Output the [X, Y] coordinate of the center of the cell containing the given text.  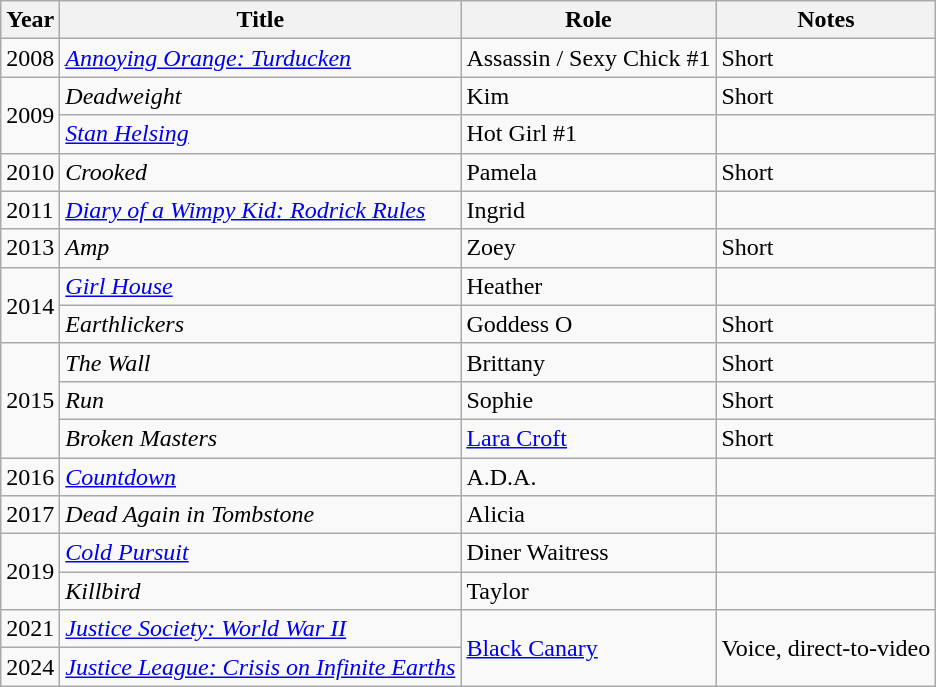
Black Canary [588, 648]
Ingrid [588, 210]
2016 [30, 477]
Taylor [588, 591]
Girl House [260, 286]
Year [30, 20]
Zoey [588, 248]
Kim [588, 96]
Sophie [588, 400]
Title [260, 20]
2019 [30, 572]
2014 [30, 305]
Cold Pursuit [260, 553]
2010 [30, 172]
Justice Society: World War II [260, 629]
Annoying Orange: Turducken [260, 58]
2021 [30, 629]
2017 [30, 515]
Dead Again in Tombstone [260, 515]
Countdown [260, 477]
A.D.A. [588, 477]
Alicia [588, 515]
Broken Masters [260, 438]
Run [260, 400]
Pamela [588, 172]
Heather [588, 286]
2009 [30, 115]
2015 [30, 400]
2013 [30, 248]
Role [588, 20]
Lara Croft [588, 438]
2008 [30, 58]
Goddess O [588, 324]
2011 [30, 210]
Brittany [588, 362]
Voice, direct-to-video [826, 648]
Justice League: Crisis on Infinite Earths [260, 667]
Notes [826, 20]
Stan Helsing [260, 134]
Assassin / Sexy Chick #1 [588, 58]
Amp [260, 248]
Crooked [260, 172]
Deadweight [260, 96]
2024 [30, 667]
Earthlickers [260, 324]
The Wall [260, 362]
Diner Waitress [588, 553]
Killbird [260, 591]
Hot Girl #1 [588, 134]
Diary of a Wimpy Kid: Rodrick Rules [260, 210]
